Provide the [X, Y] coordinate of the cell's center where the given text is located.  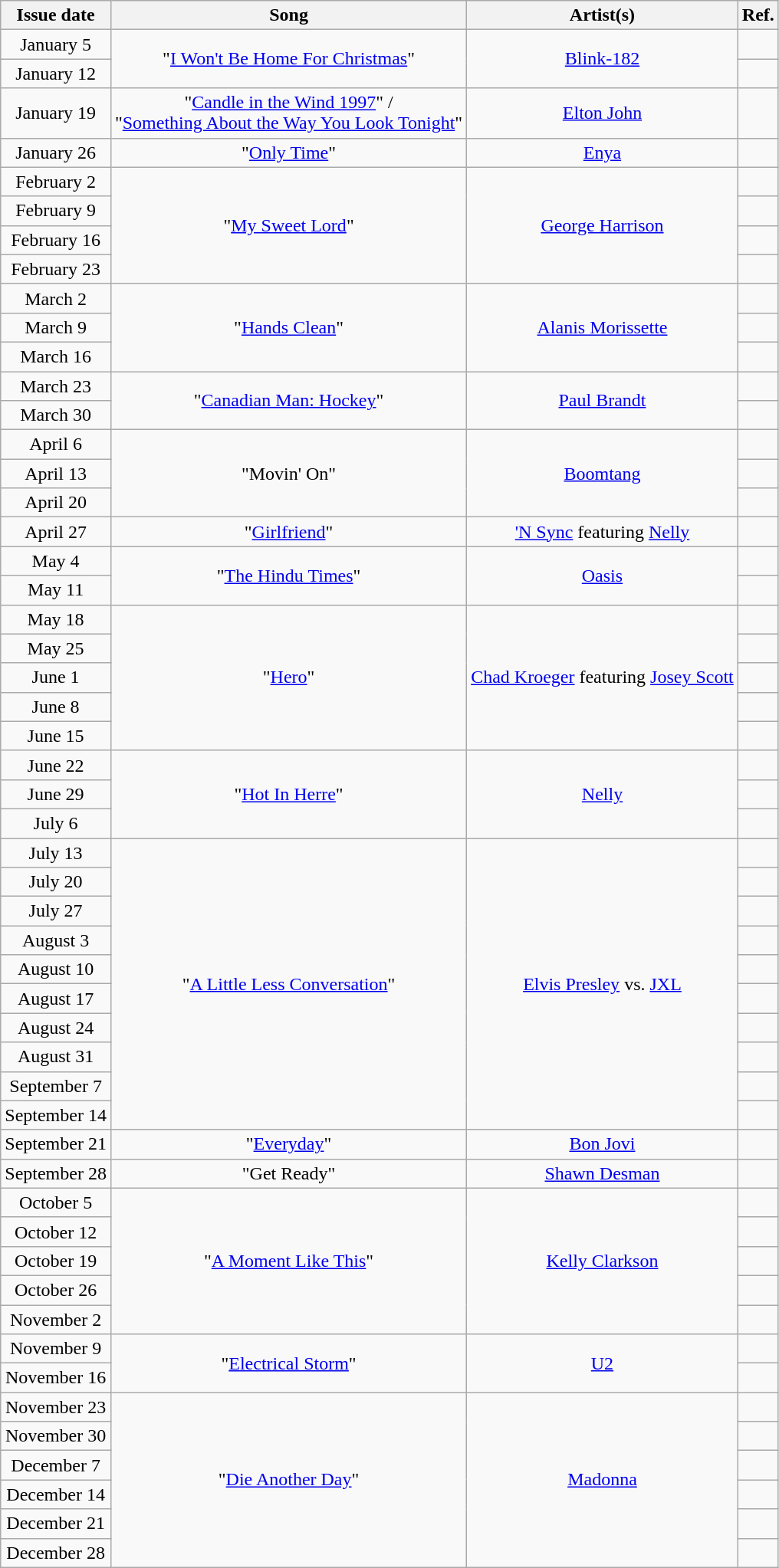
April 13 [56, 474]
March 23 [56, 385]
August 10 [56, 969]
September 28 [56, 1173]
August 3 [56, 940]
Madonna [603, 1480]
February 16 [56, 240]
June 8 [56, 707]
August 17 [56, 999]
October 12 [56, 1232]
"I Won't Be Home For Christmas" [288, 59]
February 9 [56, 211]
March 2 [56, 298]
July 13 [56, 853]
March 30 [56, 415]
Song [288, 15]
U2 [603, 1363]
October 19 [56, 1261]
June 15 [56, 736]
Alanis Morissette [603, 327]
December 28 [56, 1553]
"Only Time" [288, 153]
"Girlfriend" [288, 532]
Artist(s) [603, 15]
Chad Kroeger featuring Josey Scott [603, 677]
June 29 [56, 794]
August 24 [56, 1028]
July 27 [56, 911]
December 7 [56, 1465]
December 14 [56, 1494]
May 11 [56, 590]
Elton John [603, 113]
July 6 [56, 823]
Kelly Clarkson [603, 1261]
"Canadian Man: Hockey" [288, 400]
November 2 [56, 1319]
September 14 [56, 1115]
May 25 [56, 648]
April 20 [56, 503]
Ref. [758, 15]
October 26 [56, 1290]
"The Hindu Times" [288, 576]
October 5 [56, 1202]
April 27 [56, 532]
December 21 [56, 1524]
April 6 [56, 444]
'N Sync featuring Nelly [603, 532]
November 16 [56, 1378]
January 26 [56, 153]
May 18 [56, 619]
March 16 [56, 356]
Bon Jovi [603, 1144]
Oasis [603, 576]
"Hot In Herre" [288, 794]
November 9 [56, 1349]
June 1 [56, 677]
November 30 [56, 1436]
Boomtang [603, 474]
August 31 [56, 1057]
"A Little Less Conversation" [288, 984]
May 4 [56, 561]
Blink-182 [603, 59]
"My Sweet Lord" [288, 225]
"Electrical Storm" [288, 1363]
Shawn Desman [603, 1173]
Elvis Presley vs. JXL [603, 984]
September 7 [56, 1086]
Enya [603, 153]
June 22 [56, 765]
"Everyday" [288, 1144]
February 2 [56, 182]
Issue date [56, 15]
January 19 [56, 113]
"Candle in the Wind 1997" /"Something About the Way You Look Tonight" [288, 113]
September 21 [56, 1144]
July 20 [56, 882]
March 9 [56, 327]
November 23 [56, 1407]
Nelly [603, 794]
Paul Brandt [603, 400]
January 12 [56, 74]
"Hero" [288, 677]
"Die Another Day" [288, 1480]
"Get Ready" [288, 1173]
January 5 [56, 44]
"Hands Clean" [288, 327]
February 23 [56, 269]
George Harrison [603, 225]
"Movin' On" [288, 474]
"A Moment Like This" [288, 1261]
